Detect which cell encompasses the target text, then output its [x, y] center coordinate. 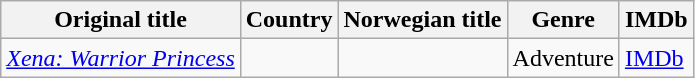
Xena: Warrior Princess [121, 58]
Original title [121, 20]
Adventure [563, 58]
Genre [563, 20]
Norwegian title [422, 20]
Country [289, 20]
